Search for the cell housing the specified text and yield its [x, y] center coordinate. 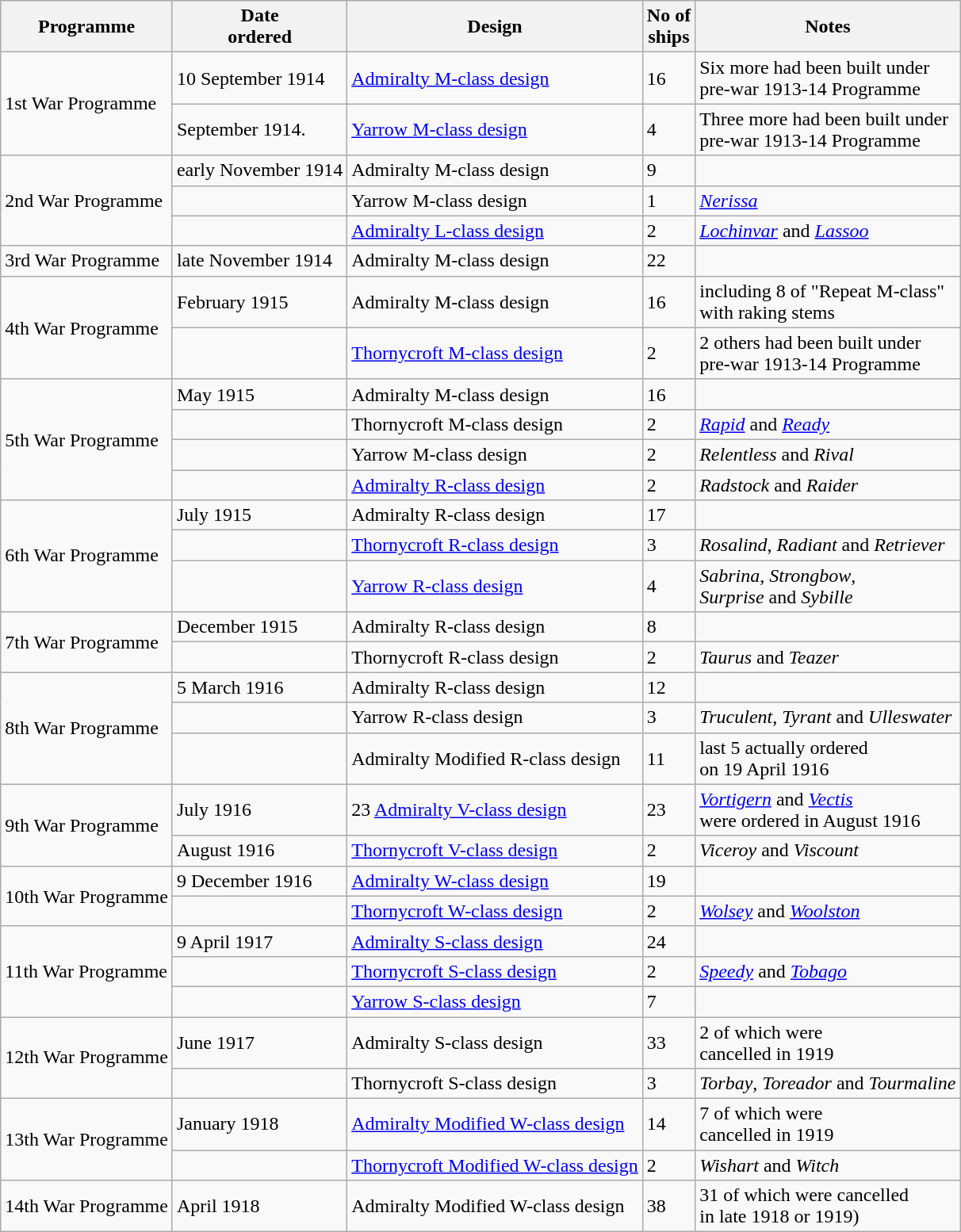
Relentless and Rival [828, 454]
Lochinvar and Lassoo [828, 231]
April 1918 [259, 1207]
6th War Programme [87, 557]
19 [668, 881]
late November 1914 [259, 261]
23 Admiralty V-class design [495, 810]
June 1917 [259, 1042]
2nd War Programme [87, 201]
11th War Programme [87, 971]
2 others had been built under pre-war 1913-14 Programme [828, 354]
July 1916 [259, 810]
Torbay, Toreador and Tourmaline [828, 1084]
last 5 actually ordered on 19 April 1916 [828, 758]
22 [668, 261]
Rapid and Ready [828, 424]
early November 1914 [259, 170]
July 1915 [259, 515]
Thornycroft Modified W-class design [495, 1165]
9 December 1916 [259, 881]
including 8 of "Repeat M-class" with raking stems [828, 301]
38 [668, 1207]
14 [668, 1124]
11 [668, 758]
Yarrow S-class design [495, 1001]
Nerissa [828, 201]
31 of which were cancelled in late 1918 or 1919) [828, 1207]
Truculent, Tyrant and Ulleswater [828, 717]
9 [668, 170]
September 1914. [259, 130]
Taurus and Teazer [828, 657]
7 [668, 1001]
December 1915 [259, 627]
Six more had been built under pre-war 1913-14 Programme [828, 78]
10th War Programme [87, 896]
Admiralty L-class design [495, 231]
Three more had been built under pre-war 1913-14 Programme [828, 130]
14th War Programme [87, 1207]
Design [495, 27]
4th War Programme [87, 327]
23 [668, 810]
1 [668, 201]
13th War Programme [87, 1140]
17 [668, 515]
Wishart and Witch [828, 1165]
Wolsey and Woolston [828, 911]
2 of which were cancelled in 1919 [828, 1042]
3rd War Programme [87, 261]
No ofships [668, 27]
Rosalind, Radiant and Retriever [828, 545]
Speedy and Tobago [828, 971]
February 1915 [259, 301]
May 1915 [259, 394]
Admiralty W-class design [495, 881]
7 of which were cancelled in 1919 [828, 1124]
33 [668, 1042]
Sabrina, Strongbow, Surprise and Sybille [828, 587]
Thornycroft W-class design [495, 911]
1st War Programme [87, 104]
8th War Programme [87, 728]
24 [668, 941]
Notes [828, 27]
10 September 1914 [259, 78]
9th War Programme [87, 825]
August 1916 [259, 851]
8 [668, 627]
Thornycroft V-class design [495, 851]
5 March 1916 [259, 687]
12 [668, 687]
9 April 1917 [259, 941]
Admiralty Modified R-class design [495, 758]
Viceroy and Viscount [828, 851]
Programme [87, 27]
7th War Programme [87, 642]
Vortigern and Vectis were ordered in August 1916 [828, 810]
Dateordered [259, 27]
January 1918 [259, 1124]
12th War Programme [87, 1058]
5th War Programme [87, 439]
Radstock and Raider [828, 484]
